Provide the [X, Y] coordinate of the cell's center where the given text is located.  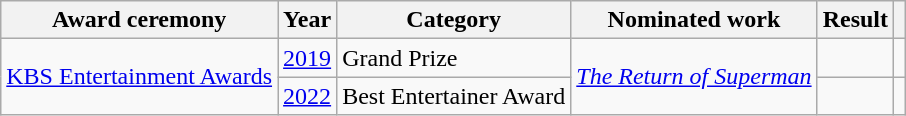
2022 [308, 96]
Category [454, 20]
KBS Entertainment Awards [140, 77]
Best Entertainer Award [454, 96]
Grand Prize [454, 58]
2019 [308, 58]
Award ceremony [140, 20]
Nominated work [694, 20]
Year [308, 20]
The Return of Superman [694, 77]
Result [855, 20]
